Search for the cell housing the specified text and yield its [x, y] center coordinate. 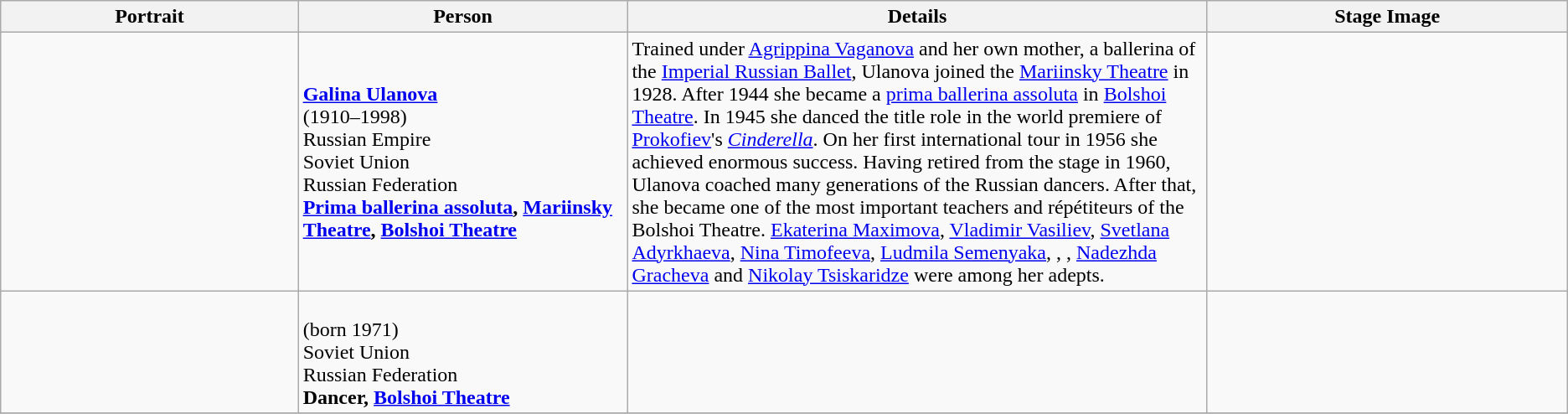
Details [917, 17]
Person [462, 17]
Galina Ulanova(1910–1998)Russian EmpireSoviet UnionRussian FederationPrima ballerina assoluta, Mariinsky Theatre, Bolshoi Theatre [462, 162]
Portrait [149, 17]
(born 1971)Soviet UnionRussian FederationDancer, Bolshoi Theatre [462, 352]
Stage Image [1387, 17]
